Extract the [x, y] coordinate from the center of the cell holding the provided text.  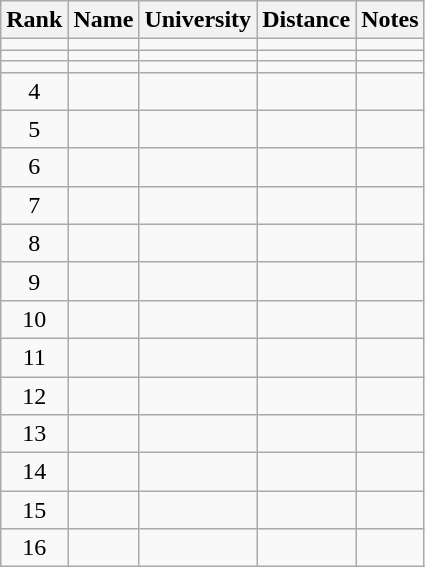
Name [104, 20]
5 [34, 129]
Notes [390, 20]
14 [34, 472]
15 [34, 510]
4 [34, 91]
Rank [34, 20]
7 [34, 205]
13 [34, 434]
Distance [306, 20]
9 [34, 281]
10 [34, 319]
12 [34, 395]
16 [34, 548]
8 [34, 243]
11 [34, 357]
University [198, 20]
6 [34, 167]
